Locate the cell with the specified text and output its [x, y] center coordinate. 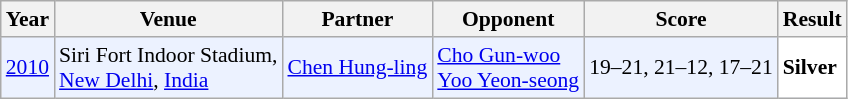
19–21, 21–12, 17–21 [681, 68]
Score [681, 19]
Year [28, 19]
Cho Gun-woo Yoo Yeon-seong [508, 68]
Siri Fort Indoor Stadium,New Delhi, India [168, 68]
Venue [168, 19]
Silver [812, 68]
Chen Hung-ling [357, 68]
Result [812, 19]
Partner [357, 19]
Opponent [508, 19]
2010 [28, 68]
